Search for the cell housing the specified text and yield its (X, Y) center coordinate. 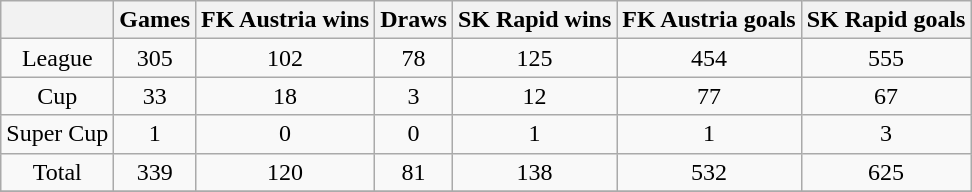
Super Cup (58, 134)
Total (58, 172)
League (58, 58)
125 (534, 58)
78 (414, 58)
138 (534, 172)
120 (286, 172)
339 (155, 172)
81 (414, 172)
Games (155, 20)
77 (709, 96)
625 (886, 172)
102 (286, 58)
532 (709, 172)
12 (534, 96)
SK Rapid wins (534, 20)
305 (155, 58)
67 (886, 96)
FK Austria goals (709, 20)
555 (886, 58)
SK Rapid goals (886, 20)
18 (286, 96)
454 (709, 58)
Cup (58, 96)
Draws (414, 20)
FK Austria wins (286, 20)
33 (155, 96)
